Capture the cell that displays the provided text and extract its [X, Y] central coordinate. 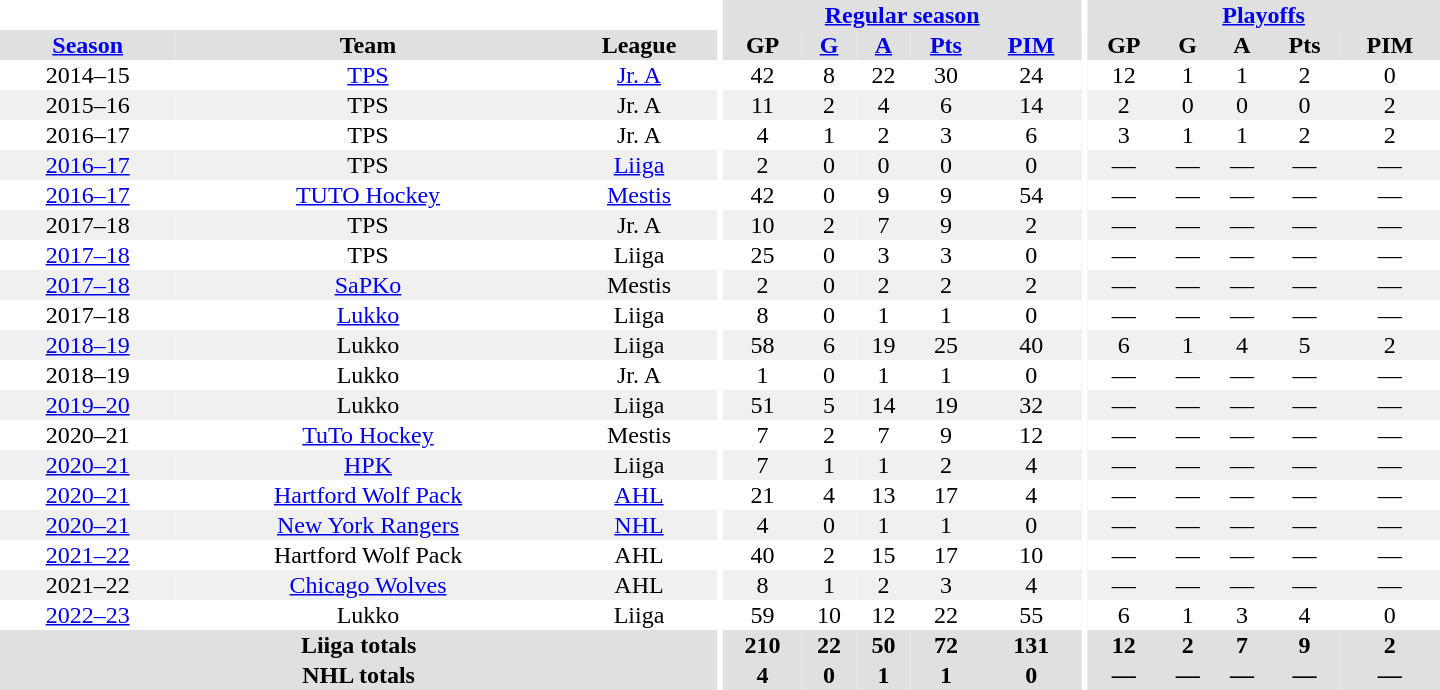
59 [762, 615]
51 [762, 405]
Team [368, 45]
55 [1031, 615]
Season [88, 45]
30 [946, 75]
15 [883, 555]
NHL [640, 525]
11 [762, 105]
2019–20 [88, 405]
50 [883, 645]
72 [946, 645]
League [640, 45]
Chicago Wolves [368, 585]
2022–23 [88, 615]
2014–15 [88, 75]
13 [883, 495]
210 [762, 645]
131 [1031, 645]
Regular season [902, 15]
2015–16 [88, 105]
TUTO Hockey [368, 195]
21 [762, 495]
NHL totals [358, 675]
24 [1031, 75]
58 [762, 345]
32 [1031, 405]
Liiga totals [358, 645]
Playoffs [1264, 15]
SaPKo [368, 285]
TuTo Hockey [368, 435]
New York Rangers [368, 525]
HPK [368, 465]
54 [1031, 195]
